Return [X, Y] of the center of cell containing provided text 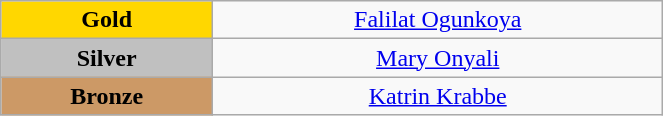
Katrin Krabbe [438, 96]
Silver [107, 58]
Gold [107, 20]
Bronze [107, 96]
Mary Onyali [438, 58]
Falilat Ogunkoya [438, 20]
